Pinpoint the cell where the given text exists, returning its [x, y] midpoint coordinate. 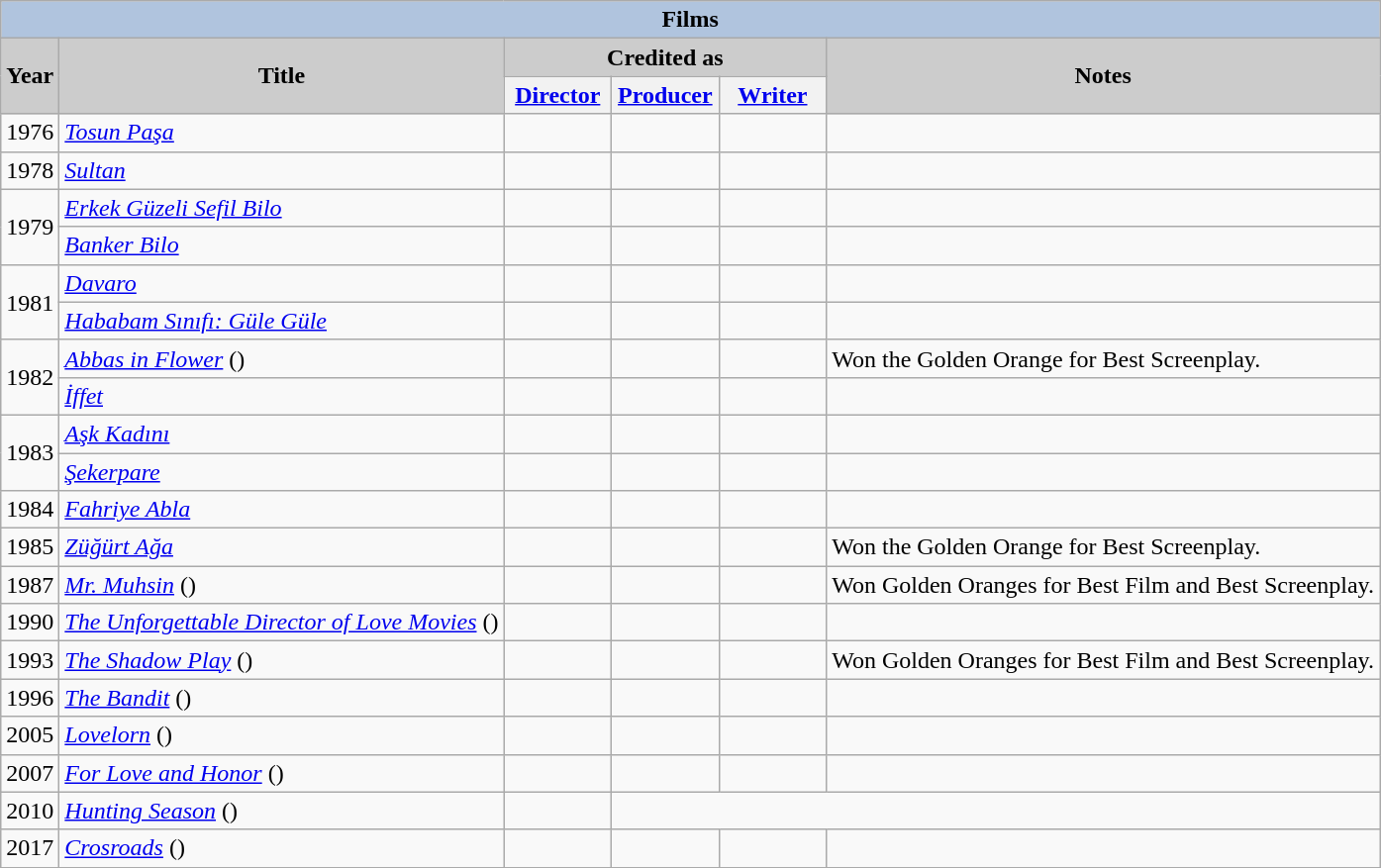
1982 [30, 377]
Writer [772, 95]
The Bandit () [281, 698]
İffet [281, 396]
Year [30, 76]
2005 [30, 735]
1996 [30, 698]
2010 [30, 811]
Title [281, 76]
Credited as [665, 57]
2017 [30, 848]
The Unforgettable Director of Love Movies () [281, 623]
Notes [1103, 76]
1978 [30, 170]
Sultan [281, 170]
Abbas in Flower () [281, 358]
Lovelorn () [281, 735]
Aşk Kadını [281, 434]
1993 [30, 660]
1981 [30, 302]
Crosroads () [281, 848]
1979 [30, 227]
The Shadow Play () [281, 660]
1984 [30, 510]
Hunting Season () [281, 811]
1987 [30, 585]
Züğürt Ağa [281, 547]
Films [691, 20]
Davaro [281, 283]
1985 [30, 547]
1990 [30, 623]
Şekerpare [281, 472]
Fahriye Abla [281, 510]
1983 [30, 452]
Producer [665, 95]
Erkek Güzeli Sefil Bilo [281, 208]
Mr. Muhsin () [281, 585]
For Love and Honor () [281, 773]
Banker Bilo [281, 245]
2007 [30, 773]
Director [558, 95]
1976 [30, 133]
Tosun Paşa [281, 133]
Hababam Sınıfı: Güle Güle [281, 321]
